Provide the (x, y) coordinate of the cell's center where the given text is located.  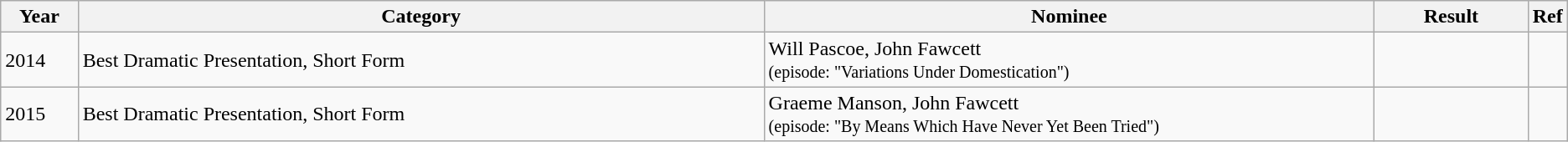
Result (1451, 17)
Ref (1548, 17)
Nominee (1069, 17)
2014 (39, 60)
Category (420, 17)
Will Pascoe, John Fawcett(episode: "Variations Under Domestication") (1069, 60)
2015 (39, 114)
Graeme Manson, John Fawcett(episode: "By Means Which Have Never Yet Been Tried") (1069, 114)
Year (39, 17)
